Pinpoint the cell where the given text exists, returning its (x, y) midpoint coordinate. 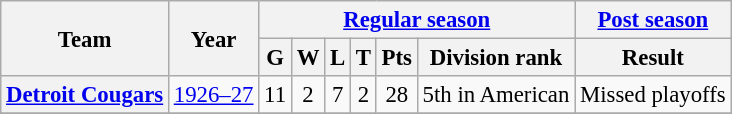
7 (338, 95)
5th in American (496, 95)
Pts (396, 58)
Missed playoffs (653, 95)
Detroit Cougars (85, 95)
Post season (653, 20)
L (338, 58)
Regular season (417, 20)
Team (85, 38)
Result (653, 58)
Division rank (496, 58)
W (308, 58)
T (364, 58)
Year (213, 38)
28 (396, 95)
1926–27 (213, 95)
G (276, 58)
11 (276, 95)
